Return [X, Y] of the center of cell containing provided text 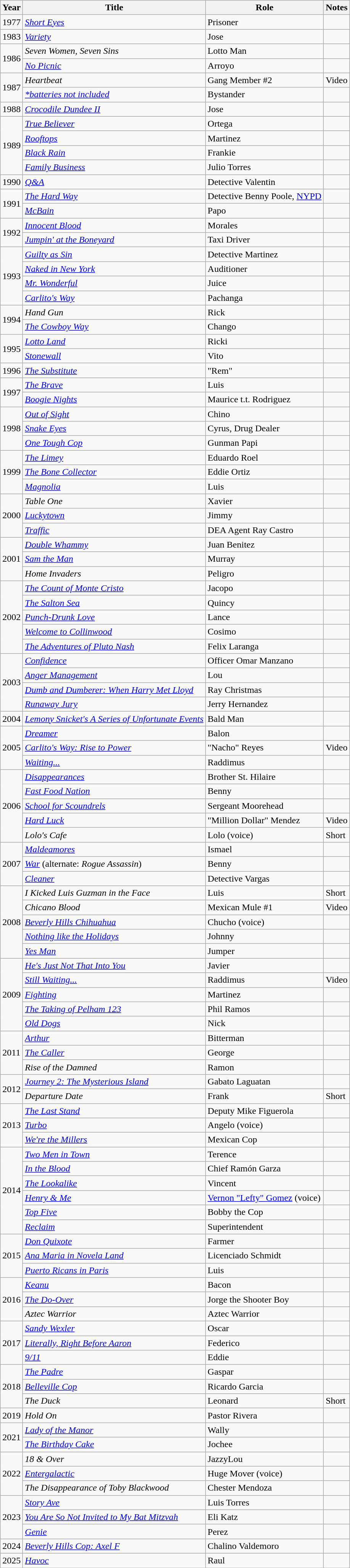
Julio Torres [265, 167]
One Tough Cop [114, 443]
1986 [11, 58]
The Do-Over [114, 1299]
Bystander [265, 95]
Don Quixote [114, 1241]
1996 [11, 370]
Ray Christmas [265, 690]
Seven Women, Seven Sins [114, 51]
The Disappearance of Toby Blackwood [114, 1488]
9/11 [114, 1358]
The Limey [114, 458]
Chester Mendoza [265, 1488]
2006 [11, 806]
Two Men in Town [114, 1154]
Chucho (voice) [265, 922]
Bobby the Cop [265, 1212]
1988 [11, 109]
Peligro [265, 574]
Detective Vargas [265, 878]
Juice [265, 283]
Lotto Man [265, 51]
Guilty as Sin [114, 254]
Juan Benitez [265, 545]
We're the Millers [114, 1140]
Confidence [114, 661]
Gabato Laguatan [265, 1081]
2021 [11, 1437]
18 & Over [114, 1459]
2018 [11, 1386]
2008 [11, 922]
Top Five [114, 1212]
You Are So Not Invited to My Bat Mitzvah [114, 1517]
Traffic [114, 530]
Title [114, 8]
Hard Luck [114, 820]
Pastor Rivera [265, 1415]
School for Scoundrels [114, 806]
Vincent [265, 1183]
"Million Dollar" Mendez [265, 820]
Morales [265, 225]
Notes [337, 8]
1994 [11, 320]
Lolo's Cafe [114, 835]
Jumpin' at the Boneyard [114, 240]
Detective Benny Poole, NYPD [265, 196]
Phil Ramos [265, 1009]
Detective Valentin [265, 182]
Frankie [265, 153]
Cleaner [114, 878]
Story Ave [114, 1502]
Chief Ramón Garza [265, 1169]
Vito [265, 356]
1998 [11, 428]
Huge Mover (voice) [265, 1473]
Turbo [114, 1125]
Literally, Right Before Aaron [114, 1343]
Still Waiting... [114, 980]
Mexican Mule #1 [265, 908]
Frank [265, 1096]
Old Dogs [114, 1023]
The Bone Collector [114, 472]
Javier [265, 966]
True Believer [114, 124]
The Duck [114, 1401]
Family Business [114, 167]
Farmer [265, 1241]
Table One [114, 501]
Double Whammy [114, 545]
Sam the Man [114, 559]
Crocodile Dundee II [114, 109]
Quincy [265, 602]
1989 [11, 145]
Bitterman [265, 1038]
Role [265, 8]
Jumper [265, 951]
2005 [11, 748]
Welcome to Collinwood [114, 631]
Prisoner [265, 22]
Federico [265, 1343]
McBain [114, 211]
2007 [11, 864]
Snake Eyes [114, 429]
War (alternate: Rogue Assassin) [114, 864]
Q&A [114, 182]
Pachanga [265, 298]
Reclaim [114, 1227]
Lotto Land [114, 341]
Taxi Driver [265, 240]
Vernon "Lefty" Gomez (voice) [265, 1198]
2001 [11, 559]
Entergalactic [114, 1473]
Puerto Ricans in Paris [114, 1270]
Jerry Hernandez [265, 704]
Gang Member #2 [265, 80]
Ricardo Garcia [265, 1386]
Havoc [114, 1560]
Deputy Mike Figuerola [265, 1111]
He's Just Not That Into You [114, 966]
1987 [11, 87]
George [265, 1052]
Wally [265, 1430]
2025 [11, 1560]
The Lookalike [114, 1183]
Eduardo Roel [265, 458]
The Brave [114, 385]
The Taking of Pelham 123 [114, 1009]
Eddie [265, 1358]
The Salton Sea [114, 602]
Journey 2: The Mysterious Island [114, 1081]
Jacopo [265, 588]
2023 [11, 1517]
Chino [265, 414]
2016 [11, 1299]
2011 [11, 1052]
2013 [11, 1125]
Home Invaders [114, 574]
Cosimo [265, 631]
Lou [265, 675]
Maldeamores [114, 849]
Sergeant Moorehead [265, 806]
2024 [11, 1546]
Papo [265, 211]
DEA Agent Ray Castro [265, 530]
2004 [11, 719]
1983 [11, 37]
Waiting... [114, 762]
Arthur [114, 1038]
Terence [265, 1154]
Arroyo [265, 66]
The Count of Monte Cristo [114, 588]
Out of Sight [114, 414]
2017 [11, 1343]
Dreamer [114, 733]
2019 [11, 1415]
Bald Man [265, 719]
The Substitute [114, 370]
The Last Stand [114, 1111]
Maurice t.t. Rodriguez [265, 399]
Nothing like the Holidays [114, 937]
"Rem" [265, 370]
Heartbeat [114, 80]
1997 [11, 392]
The Caller [114, 1052]
Gunman Papi [265, 443]
Eddie Ortiz [265, 472]
Punch-Drunk Love [114, 617]
Genie [114, 1531]
Disappearances [114, 777]
2014 [11, 1190]
"Nacho" Reyes [265, 748]
Nick [265, 1023]
Mr. Wonderful [114, 283]
Jimmy [265, 516]
The Hard Way [114, 196]
Balon [265, 733]
Beverly Hills Chihuahua [114, 922]
Lance [265, 617]
Oscar [265, 1328]
No Picnic [114, 66]
Fast Food Nation [114, 791]
The Birthday Cake [114, 1444]
2000 [11, 516]
Brother St. Hilaire [265, 777]
Lemony Snicket's A Series of Unfortunate Events [114, 719]
Year [11, 8]
Naked in New York [114, 269]
Boogie Nights [114, 399]
1990 [11, 182]
Bacon [265, 1285]
The Adventures of Pluto Nash [114, 646]
Chicano Blood [114, 908]
Hold On [114, 1415]
Luckytown [114, 516]
Runaway Jury [114, 704]
2002 [11, 617]
Raul [265, 1560]
Magnolia [114, 487]
Jorge the Shooter Boy [265, 1299]
Henry & Me [114, 1198]
The Padre [114, 1372]
Licenciado Schmidt [265, 1256]
Luis Torres [265, 1502]
Fighting [114, 994]
2015 [11, 1256]
Black Rain [114, 153]
Eli Katz [265, 1517]
Angelo (voice) [265, 1125]
1992 [11, 233]
Belleville Cop [114, 1386]
Gaspar [265, 1372]
2012 [11, 1089]
Rick [265, 312]
Chalino Valdemoro [265, 1546]
1995 [11, 349]
Auditioner [265, 269]
Beverly Hills Cop: Axel F [114, 1546]
I Kicked Luis Guzman in the Face [114, 893]
1991 [11, 204]
Chango [265, 327]
Murray [265, 559]
Rise of the Damned [114, 1067]
Ricki [265, 341]
Johnny [265, 937]
Mexican Cop [265, 1140]
Hand Gun [114, 312]
Keanu [114, 1285]
Carlito's Way [114, 298]
Sandy Wexler [114, 1328]
Dumb and Dumberer: When Harry Met Lloyd [114, 690]
Officer Omar Manzano [265, 661]
Short Eyes [114, 22]
Superintendent [265, 1227]
Lady of the Manor [114, 1430]
2003 [11, 683]
1993 [11, 276]
Lolo (voice) [265, 835]
Felix Laranga [265, 646]
Innocent Blood [114, 225]
Cyrus, Drug Dealer [265, 429]
Detective Martinez [265, 254]
*batteries not included [114, 95]
Carlito's Way: Rise to Power [114, 748]
Jochee [265, 1444]
The Cowboy Way [114, 327]
Leonard [265, 1401]
1999 [11, 472]
JazzyLou [265, 1459]
1977 [11, 22]
2009 [11, 994]
Yes Man [114, 951]
Ana Maria in Novela Land [114, 1256]
Perez [265, 1531]
Departure Date [114, 1096]
In the Blood [114, 1169]
Stonewall [114, 356]
Ismael [265, 849]
Ortega [265, 124]
Rooftops [114, 138]
Ramon [265, 1067]
2022 [11, 1473]
Variety [114, 37]
Anger Management [114, 675]
Xavier [265, 501]
